For the text-containing cell, return its midpoint in [X, Y] coordinate format. 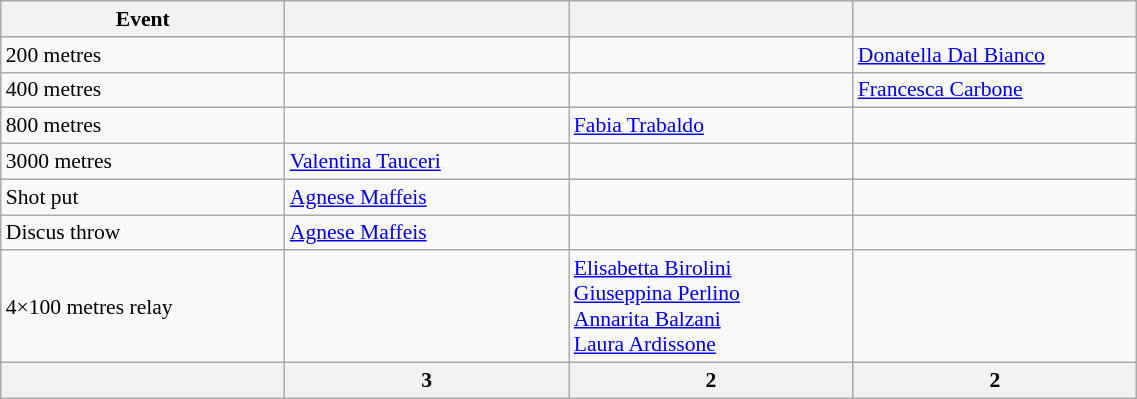
Donatella Dal Bianco [995, 55]
Shot put [143, 197]
Discus throw [143, 233]
Fabia Trabaldo [711, 126]
400 metres [143, 90]
200 metres [143, 55]
3000 metres [143, 162]
Event [143, 19]
Francesca Carbone [995, 90]
Elisabetta BiroliniGiuseppina PerlinoAnnarita BalzaniLaura Ardissone [711, 307]
800 metres [143, 126]
4×100 metres relay [143, 307]
Valentina Tauceri [427, 162]
3 [427, 381]
